Determine the [X, Y] coordinate at the center of the cell enclosing the given text.  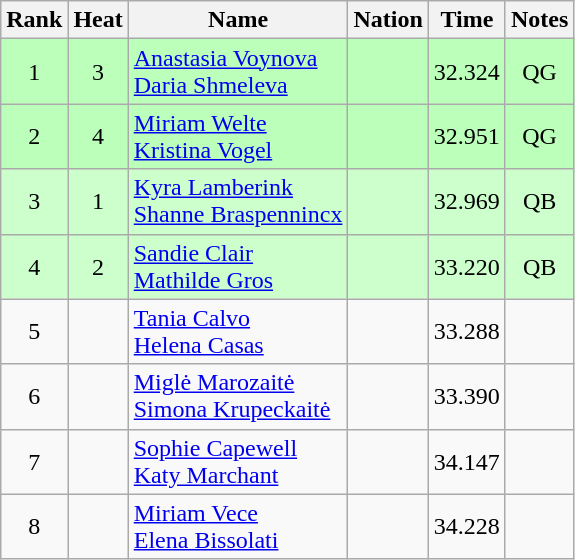
33.220 [466, 266]
5 [34, 332]
33.390 [466, 396]
Tania CalvoHelena Casas [238, 332]
32.951 [466, 136]
7 [34, 462]
Kyra LamberinkShanne Braspennincx [238, 202]
8 [34, 526]
Miriam WelteKristina Vogel [238, 136]
Miglė MarozaitėSimona Krupeckaitė [238, 396]
Heat [98, 20]
Time [466, 20]
Anastasia VoynovaDaria Shmeleva [238, 72]
Rank [34, 20]
32.969 [466, 202]
33.288 [466, 332]
34.147 [466, 462]
Nation [388, 20]
Miriam VeceElena Bissolati [238, 526]
Sandie ClairMathilde Gros [238, 266]
32.324 [466, 72]
Notes [539, 20]
Name [238, 20]
Sophie CapewellKaty Marchant [238, 462]
34.228 [466, 526]
6 [34, 396]
